Scan for the cell matching the given text and deliver its [x, y] coordinate at center. 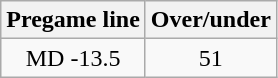
Over/under [210, 20]
51 [210, 58]
MD -13.5 [74, 58]
Pregame line [74, 20]
